Return the [X, Y] coordinate for the center point of the cell that contains the specified text.  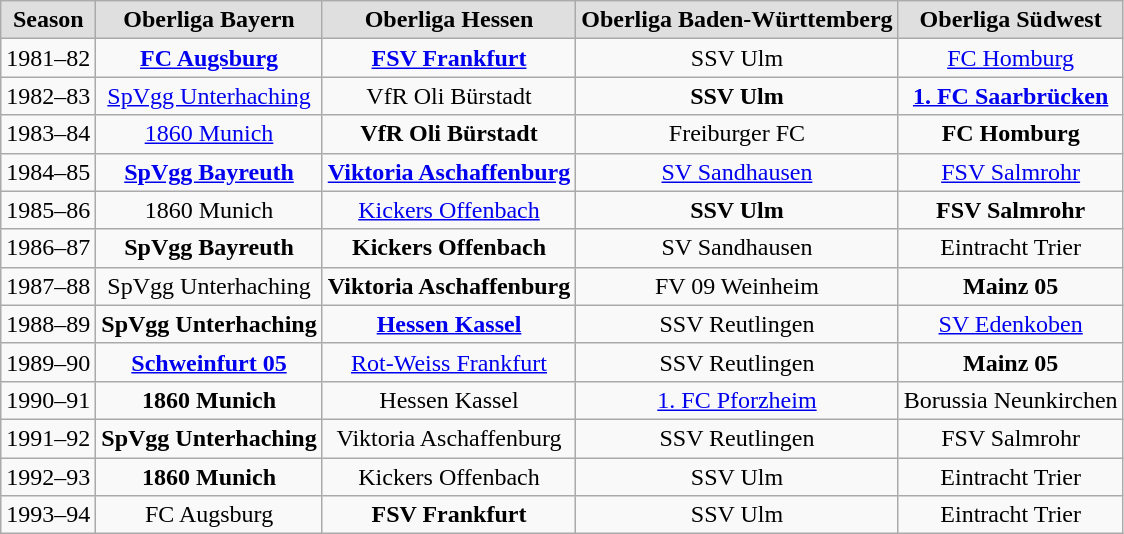
Rot-Weiss Frankfurt [449, 362]
1. FC Saarbrücken [1010, 96]
1985–86 [48, 210]
1992–93 [48, 477]
1987–88 [48, 286]
Oberliga Hessen [449, 20]
1982–83 [48, 96]
1989–90 [48, 362]
1988–89 [48, 324]
1986–87 [48, 248]
Oberliga Bayern [209, 20]
1991–92 [48, 438]
1993–94 [48, 515]
Schweinfurt 05 [209, 362]
Borussia Neunkirchen [1010, 400]
Oberliga Südwest [1010, 20]
SV Edenkoben [1010, 324]
Oberliga Baden-Württemberg [737, 20]
1. FC Pforzheim [737, 400]
FV 09 Weinheim [737, 286]
1984–85 [48, 172]
1983–84 [48, 134]
1990–91 [48, 400]
Freiburger FC [737, 134]
1981–82 [48, 58]
Season [48, 20]
